For the text-containing cell, return its midpoint in (x, y) coordinate format. 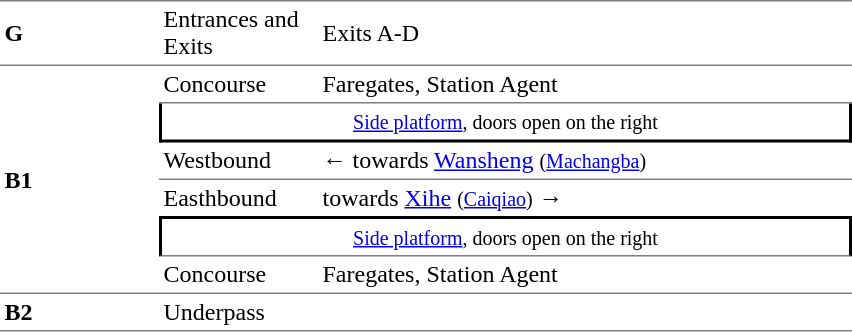
towards Xihe (Caiqiao) → (585, 198)
G (80, 33)
Westbound (238, 161)
B1 (80, 180)
Easthbound (238, 198)
B2 (80, 313)
Underpass (238, 313)
Exits A-D (585, 33)
Entrances and Exits (238, 33)
← towards Wansheng (Machangba) (585, 161)
